From the cell containing the given text, extract its center point as [X, Y] coordinate. 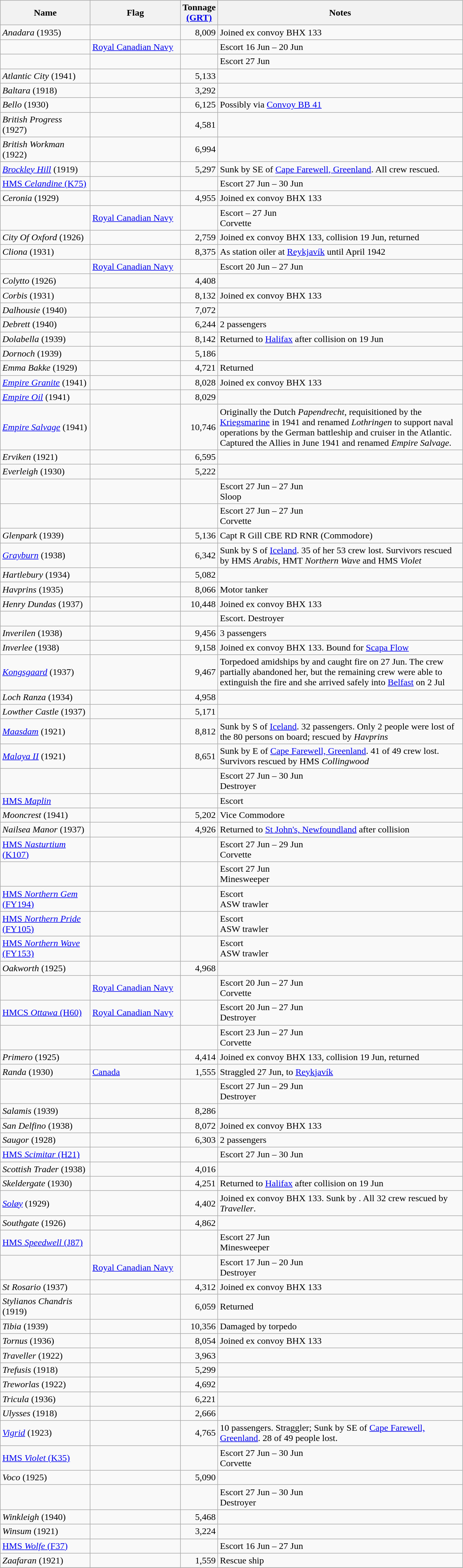
10,746 [199, 427]
10 passengers. Straggler; Sunk by SE of Cape Farewell, Greenland. 28 of 49 people lost. [340, 1433]
6,595 [199, 457]
Flag [135, 13]
Dalhousie (1940) [45, 310]
Corbis (1931) [45, 296]
Lowther Castle (1937) [45, 712]
Sunk by SE of Cape Farewell, Greenland. All crew rescued. [340, 169]
Name [45, 13]
Southgate (1926) [45, 1223]
HMS Speedwell (J87) [45, 1242]
Glenpark (1939) [45, 536]
4,414 [199, 1057]
HMS Northern Wave (FY153) [45, 949]
Escort 27 Jun [340, 61]
6,244 [199, 325]
4,958 [199, 697]
4,765 [199, 1433]
Soløy (1929) [45, 1203]
Sunk by S of Iceland. 32 passengers. Only 2 people were lost of the 80 persons on board; rescued by Havprins [340, 731]
3,963 [199, 1355]
8,375 [199, 252]
4,926 [199, 830]
Escort 17 Jun – 20 JunDestroyer [340, 1268]
Treworlas (1922) [45, 1384]
5,299 [199, 1370]
2,666 [199, 1414]
Debrett (1940) [45, 325]
Escort 16 Jun – 27 Jun [340, 1546]
5,171 [199, 712]
HMS Wolfe (F37) [45, 1546]
Zaafaran (1921) [45, 1560]
Everleigh (1930) [45, 471]
Erviken (1921) [45, 457]
Rescue ship [340, 1560]
1,559 [199, 1560]
8,009 [199, 32]
Traveller (1922) [45, 1355]
Maasdam (1921) [45, 731]
5,090 [199, 1478]
Primero (1925) [45, 1057]
HMS Northern Pride (FY105) [45, 924]
Mooncrest (1941) [45, 815]
3,224 [199, 1531]
Bello (1930) [45, 105]
Skeldergate (1930) [45, 1184]
Escort. Destroyer [340, 619]
Winkleigh (1940) [45, 1517]
6,994 [199, 149]
5,136 [199, 536]
5,202 [199, 815]
HMCS Ottawa (H60) [45, 1013]
8,132 [199, 296]
HMS Nasturtium (K107) [45, 850]
8,812 [199, 731]
Sunk by S of Iceland. 35 of her 53 crew lost. Survivors rescued by HMS Arabis, HMT Northern Wave and HMS Violet [340, 555]
Notes [340, 13]
4,581 [199, 124]
Atlantic City (1941) [45, 76]
4,251 [199, 1184]
Dornoch (1939) [45, 353]
Empire Granite (1941) [45, 382]
10,448 [199, 604]
6,059 [199, 1306]
Returned to St John's, Newfoundland after collision [340, 830]
6,303 [199, 1140]
1,555 [199, 1072]
Dolabella (1939) [45, 339]
Ceronia (1929) [45, 198]
Escort 27 Jun – 30 JunCorvette [340, 1458]
Saugor (1928) [45, 1140]
HMS Violet (K35) [45, 1458]
6,221 [199, 1399]
Salamis (1939) [45, 1111]
5,297 [199, 169]
3,292 [199, 90]
7,072 [199, 310]
3 passengers [340, 633]
Hartlebury (1934) [45, 575]
Anadara (1935) [45, 32]
Baltara (1918) [45, 90]
Escort 20 Jun – 27 JunCorvette [340, 988]
Escort 27 Jun – 29 JunCorvette [340, 850]
Trefusis (1918) [45, 1370]
Sunk by E of Cape Farewell, Greenland. 41 of 49 crew lost. Survivors rescued by HMS Collingwood [340, 756]
6,342 [199, 555]
9,158 [199, 647]
2,759 [199, 238]
Damaged by torpedo [340, 1326]
8,029 [199, 397]
Vigrid (1923) [45, 1433]
8,651 [199, 756]
Tornus (1936) [45, 1341]
Ulysses (1918) [45, 1414]
San Delfino (1938) [45, 1125]
Tricula (1936) [45, 1399]
Motor tanker [340, 590]
8,142 [199, 339]
9,456 [199, 633]
Vice Commodore [340, 815]
Escort [340, 800]
HMS Scimitar (H21) [45, 1155]
4,312 [199, 1287]
4,016 [199, 1169]
4,955 [199, 198]
Escort 20 Jun – 27 JunDestroyer [340, 1013]
Nailsea Manor (1937) [45, 830]
As station oiler at Reykjavík until April 1942 [340, 252]
Tibia (1939) [45, 1326]
5,468 [199, 1517]
4,862 [199, 1223]
HMS Celandine (K75) [45, 183]
Randa (1930) [45, 1072]
Straggled 27 Jun, to Reykjavík [340, 1072]
4,402 [199, 1203]
8,066 [199, 590]
5,082 [199, 575]
Escort 27 Jun – 27 JunCorvette [340, 516]
4,721 [199, 368]
St Rosario (1937) [45, 1287]
Inverilen (1938) [45, 633]
Capt R Gill CBE RD RNR (Commodore) [340, 536]
Escort – 27 JunCorvette [340, 217]
Empire Oil (1941) [45, 397]
10,356 [199, 1326]
8,054 [199, 1341]
4,408 [199, 281]
Joined ex convoy BHX 133. Bound for Scapa Flow [340, 647]
Grayburn (1938) [45, 555]
Escort 20 Jun – 27 Jun [340, 267]
Loch Ranza (1934) [45, 697]
8,028 [199, 382]
Cliona (1931) [45, 252]
Tonnage (GRT) [199, 13]
Escort 23 Jun – 27 JunCorvette [340, 1037]
Oakworth (1925) [45, 968]
8,286 [199, 1111]
Escort 27 Jun – 27 JunSloop [340, 491]
Possibly via Convoy BB 41 [340, 105]
Henry Dundas (1937) [45, 604]
5,133 [199, 76]
Voco (1925) [45, 1478]
5,222 [199, 471]
Kongsgaard (1937) [45, 672]
8,072 [199, 1125]
Brockley Hill (1919) [45, 169]
Emma Bakke (1929) [45, 368]
4,968 [199, 968]
Joined ex convoy BHX 133. Sunk by . All 32 crew rescued by Traveller. [340, 1203]
HMS Maplin [45, 800]
HMS Northern Gem (FY194) [45, 899]
6,125 [199, 105]
Canada [135, 1072]
Empire Salvage (1941) [45, 427]
Escort 16 Jun – 20 Jun [340, 47]
Scottish Trader (1938) [45, 1169]
5,186 [199, 353]
Havprins (1935) [45, 590]
Stylianos Chandris (1919) [45, 1306]
4,692 [199, 1384]
City Of Oxford (1926) [45, 238]
Malaya II (1921) [45, 756]
9,467 [199, 672]
Inverlee (1938) [45, 647]
British Workman (1922) [45, 149]
British Progress (1927) [45, 124]
Escort 27 Jun – 29 JunDestroyer [340, 1091]
Winsum (1921) [45, 1531]
Colytto (1926) [45, 281]
